Locate the cell with the specified text and output its [x, y] center coordinate. 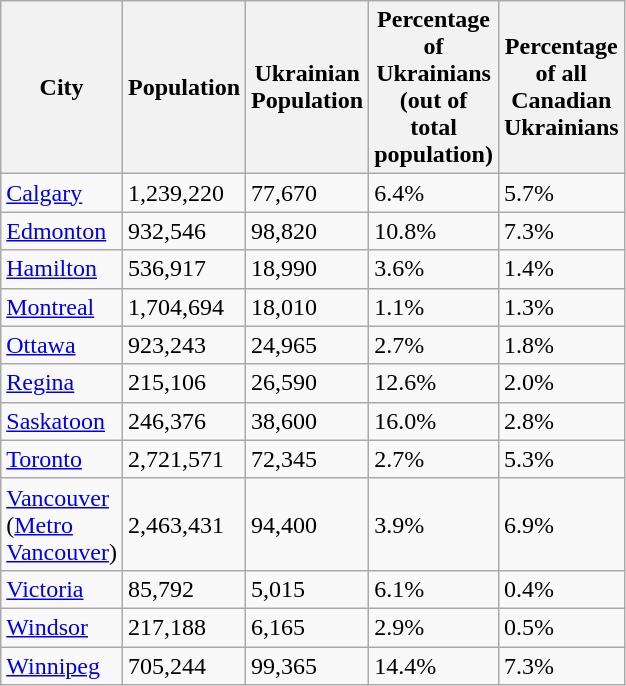
1.8% [561, 345]
705,244 [184, 665]
1,704,694 [184, 307]
923,243 [184, 345]
Edmonton [62, 231]
2.9% [434, 627]
Regina [62, 383]
0.5% [561, 627]
0.4% [561, 589]
1.3% [561, 307]
Vancouver (Metro Vancouver) [62, 524]
94,400 [308, 524]
246,376 [184, 421]
Saskatoon [62, 421]
12.6% [434, 383]
215,106 [184, 383]
1,239,220 [184, 193]
Montreal [62, 307]
85,792 [184, 589]
217,188 [184, 627]
6.9% [561, 524]
5,015 [308, 589]
1.4% [561, 269]
Ukrainian Population [308, 88]
24,965 [308, 345]
5.3% [561, 459]
Calgary [62, 193]
6.1% [434, 589]
18,990 [308, 269]
99,365 [308, 665]
Population [184, 88]
38,600 [308, 421]
932,546 [184, 231]
14.4% [434, 665]
2,721,571 [184, 459]
Percentage of Ukrainians(out of total population) [434, 88]
536,917 [184, 269]
18,010 [308, 307]
77,670 [308, 193]
Victoria [62, 589]
5.7% [561, 193]
3.6% [434, 269]
26,590 [308, 383]
Ottawa [62, 345]
6.4% [434, 193]
Hamilton [62, 269]
6,165 [308, 627]
2.8% [561, 421]
10.8% [434, 231]
2,463,431 [184, 524]
3.9% [434, 524]
City [62, 88]
1.1% [434, 307]
72,345 [308, 459]
98,820 [308, 231]
Windsor [62, 627]
Winnipeg [62, 665]
Percentage of all Canadian Ukrainians [561, 88]
16.0% [434, 421]
Toronto [62, 459]
2.0% [561, 383]
